Identify which cell holds the provided text, then report its (X, Y) central coordinate. 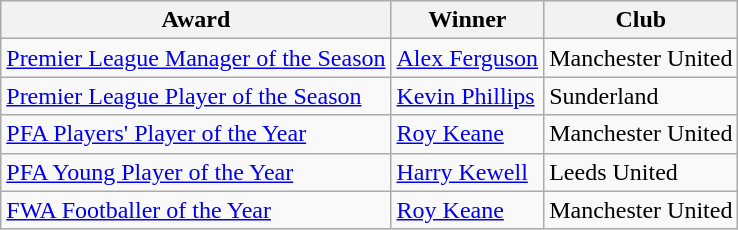
Alex Ferguson (468, 58)
PFA Players' Player of the Year (196, 134)
Kevin Phillips (468, 96)
PFA Young Player of the Year (196, 172)
Sunderland (641, 96)
Harry Kewell (468, 172)
Club (641, 20)
Award (196, 20)
FWA Footballer of the Year (196, 210)
Winner (468, 20)
Premier League Player of the Season (196, 96)
Premier League Manager of the Season (196, 58)
Leeds United (641, 172)
